Identify which cell holds the provided text, then report its (X, Y) central coordinate. 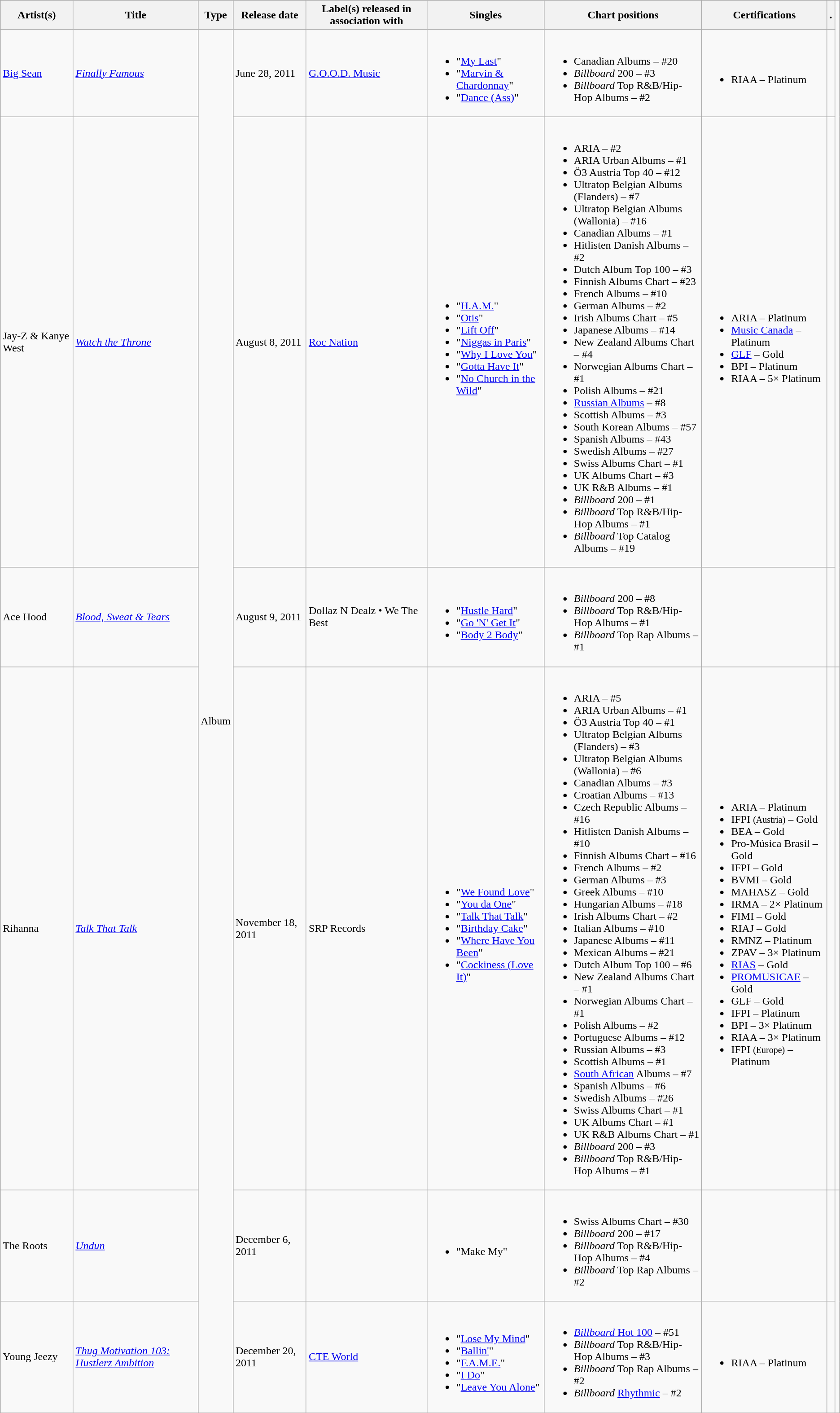
"We Found Love""You da One""Talk That Talk""Birthday Cake""Where Have You Been""Cockiness (Love It)" (486, 928)
CTE World (366, 1357)
Artist(s) (37, 15)
The Roots (37, 1246)
November 18, 2011 (269, 928)
Canadian Albums – #20Billboard 200 – #3Billboard Top R&B/Hip-Hop Albums – #2 (623, 73)
Certifications (765, 15)
Talk That Talk (136, 928)
August 8, 2011 (269, 342)
June 28, 2011 (269, 73)
. (831, 15)
Release date (269, 15)
Thug Motivation 103: Hustlerz Ambition (136, 1357)
Swiss Albums Chart – #30Billboard 200 – #17Billboard Top R&B/Hip-Hop Albums – #4Billboard Top Rap Albums – #2 (623, 1246)
Roc Nation (366, 342)
Big Sean (37, 73)
Young Jeezy (37, 1357)
SRP Records (366, 928)
"Make My" (486, 1246)
Jay-Z & Kanye West (37, 342)
Blood, Sweat & Tears (136, 617)
Ace Hood (37, 617)
Label(s) released in association with (366, 15)
December 6, 2011 (269, 1246)
"Hustle Hard""Go 'N' Get It""Body 2 Body" (486, 617)
August 9, 2011 (269, 617)
Billboard Hot 100 – #51Billboard Top R&B/Hip-Hop Albums – #3Billboard Top Rap Albums – #2Billboard Rhythmic – #2 (623, 1357)
"H.A.M.""Otis""Lift Off""Niggas in Paris""Why I Love You""Gotta Have It""No Church in the Wild" (486, 342)
Rihanna (37, 928)
Watch the Throne (136, 342)
Title (136, 15)
Type (216, 15)
Finally Famous (136, 73)
G.O.O.D. Music (366, 73)
Chart positions (623, 15)
"Lose My Mind""Ballin'""F.A.M.E.""I Do""Leave You Alone" (486, 1357)
Singles (486, 15)
Billboard 200 – #8Billboard Top R&B/Hip-Hop Albums – #1Billboard Top Rap Albums – #1 (623, 617)
Dollaz N Dealz • We The Best (366, 617)
Undun (136, 1246)
December 20, 2011 (269, 1357)
Album (216, 721)
ARIA – PlatinumMusic Canada – PlatinumGLF – GoldBPI – PlatinumRIAA – 5× Platinum (765, 342)
"My Last""Marvin & Chardonnay""Dance (Ass)" (486, 73)
